Detect which cell encompasses the target text, then output its [x, y] center coordinate. 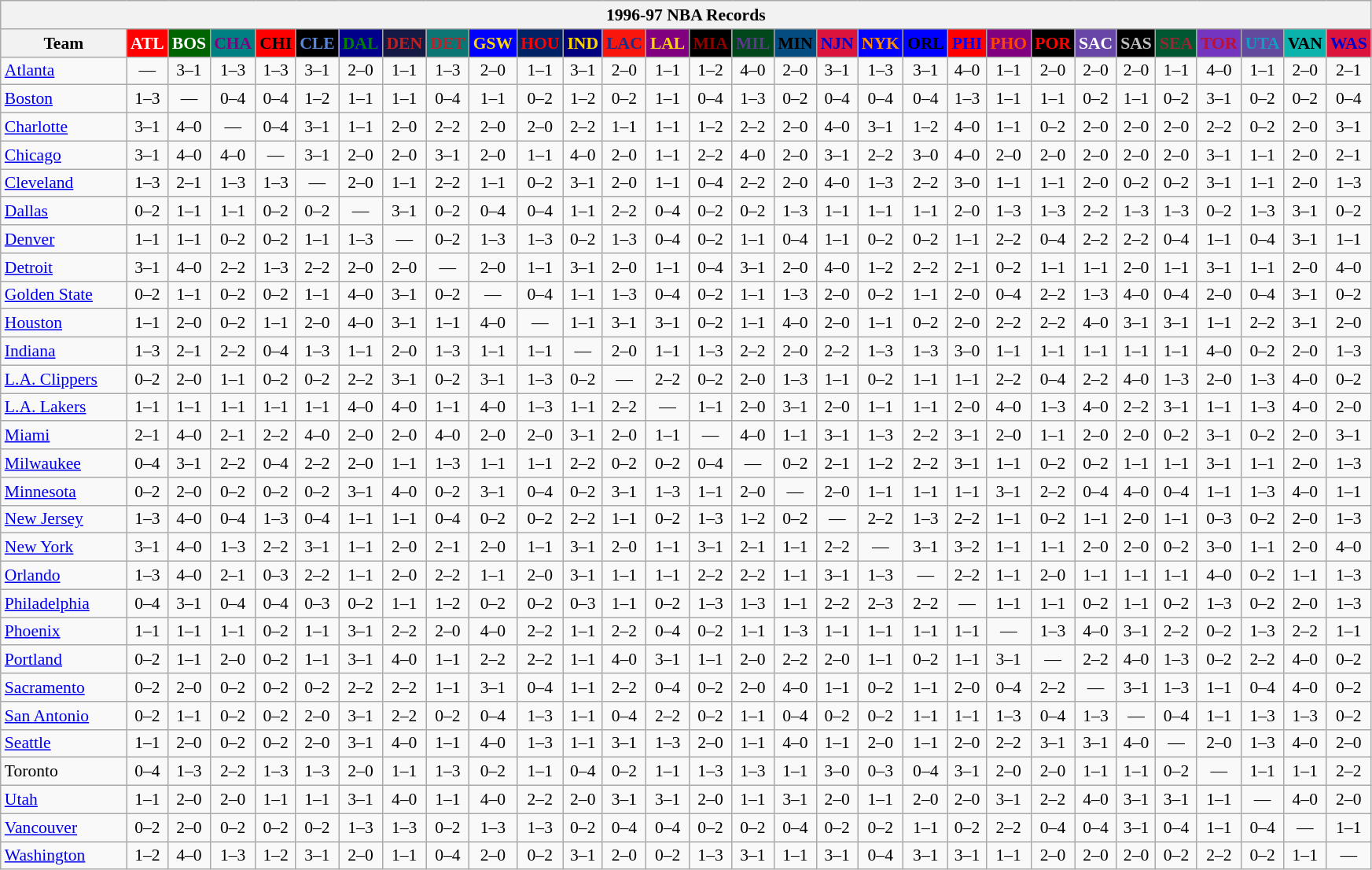
NJN [837, 43]
DEN [404, 43]
BOS [189, 43]
SAS [1136, 43]
HOU [539, 43]
DET [448, 43]
Vancouver [64, 828]
Seattle [64, 743]
L.A. Lakers [64, 407]
Denver [64, 239]
MIN [795, 43]
ATL [148, 43]
Phoenix [64, 632]
Minnesota [64, 492]
CHI [275, 43]
Indiana [64, 352]
Team [64, 43]
3–2 [967, 547]
WAS [1349, 43]
Houston [64, 323]
UTA [1263, 43]
SEA [1176, 43]
Sacramento [64, 688]
Chicago [64, 155]
Detroit [64, 267]
POR [1053, 43]
DAL [361, 43]
VAN [1305, 43]
Atlanta [64, 71]
Boston [64, 99]
ORL [926, 43]
CLE [318, 43]
TOR [1219, 43]
L.A. Clippers [64, 379]
LAL [668, 43]
Portland [64, 660]
New Jersey [64, 519]
Philadelphia [64, 603]
Charlotte [64, 127]
MIA [710, 43]
Utah [64, 800]
Golden State [64, 295]
San Antonio [64, 716]
LAC [624, 43]
SAC [1096, 43]
Miami [64, 436]
New York [64, 547]
Washington [64, 856]
Cleveland [64, 183]
MIL [753, 43]
PHI [967, 43]
CHA [233, 43]
IND [583, 43]
Toronto [64, 772]
Milwaukee [64, 463]
Orlando [64, 576]
2–3 [881, 603]
PHO [1008, 43]
NYK [881, 43]
Dallas [64, 212]
GSW [494, 43]
1996-97 NBA Records [686, 15]
